For the text-containing cell, return its midpoint in (X, Y) coordinate format. 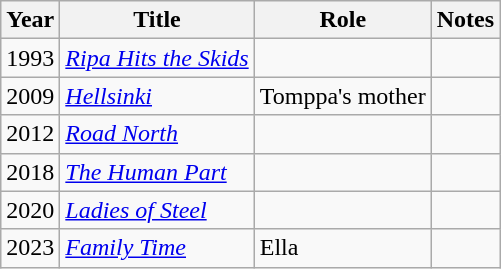
2018 (30, 172)
Tomppa's mother (342, 96)
Ladies of Steel (157, 210)
Hellsinki (157, 96)
Title (157, 20)
Year (30, 20)
1993 (30, 58)
Notes (465, 20)
Role (342, 20)
The Human Part (157, 172)
Family Time (157, 248)
2023 (30, 248)
2020 (30, 210)
Ella (342, 248)
Road North (157, 134)
Ripa Hits the Skids (157, 58)
2009 (30, 96)
2012 (30, 134)
